Output the [X, Y] coordinate of the center of the cell containing the given text.  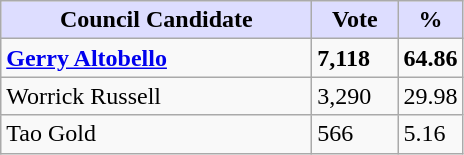
Council Candidate [156, 20]
% [430, 20]
3,290 [355, 96]
29.98 [430, 96]
64.86 [430, 58]
Tao Gold [156, 134]
5.16 [430, 134]
Vote [355, 20]
566 [355, 134]
Worrick Russell [156, 96]
7,118 [355, 58]
Gerry Altobello [156, 58]
